Extract the [X, Y] coordinate from the center of the cell holding the provided text.  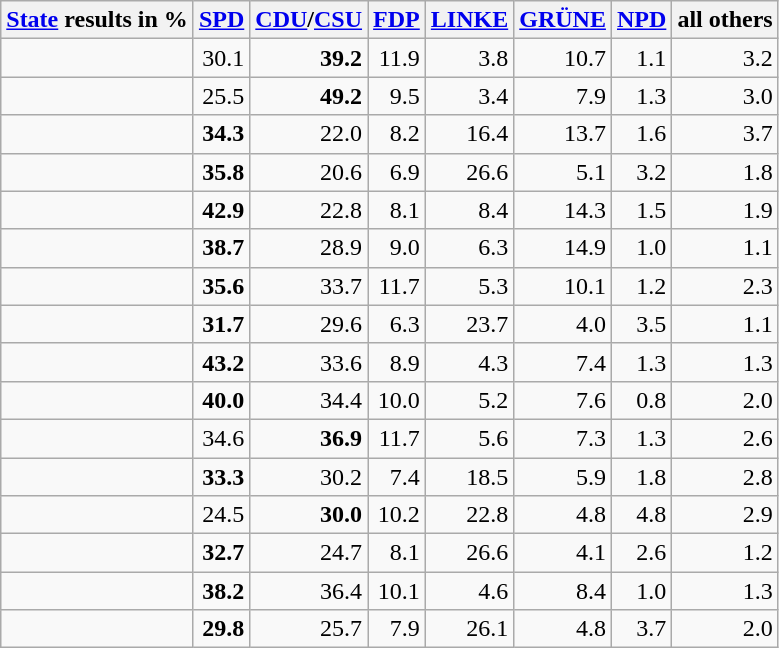
1.5 [641, 210]
29.6 [309, 324]
9.5 [397, 96]
38.2 [221, 591]
9.0 [397, 248]
13.7 [563, 134]
11.9 [397, 58]
31.7 [221, 324]
49.2 [309, 96]
26.1 [469, 629]
LINKE [469, 20]
33.6 [309, 362]
34.6 [221, 438]
6.9 [397, 172]
3.0 [725, 96]
34.4 [309, 400]
16.4 [469, 134]
1.6 [641, 134]
25.5 [221, 96]
24.5 [221, 515]
GRÜNE [563, 20]
SPD [221, 20]
0.8 [641, 400]
8.9 [397, 362]
36.9 [309, 438]
22.0 [309, 134]
30.2 [309, 477]
14.9 [563, 248]
28.9 [309, 248]
2.8 [725, 477]
7.3 [563, 438]
5.2 [469, 400]
30.1 [221, 58]
32.7 [221, 553]
State results in % [98, 20]
4.1 [563, 553]
33.3 [221, 477]
20.6 [309, 172]
43.2 [221, 362]
5.3 [469, 286]
5.6 [469, 438]
42.9 [221, 210]
34.3 [221, 134]
39.2 [309, 58]
10.0 [397, 400]
24.7 [309, 553]
FDP [397, 20]
1.9 [725, 210]
40.0 [221, 400]
23.7 [469, 324]
3.4 [469, 96]
35.6 [221, 286]
8.2 [397, 134]
35.8 [221, 172]
10.7 [563, 58]
5.9 [563, 477]
38.7 [221, 248]
4.0 [563, 324]
3.5 [641, 324]
10.2 [397, 515]
all others [725, 20]
2.9 [725, 515]
30.0 [309, 515]
36.4 [309, 591]
3.8 [469, 58]
2.3 [725, 286]
4.3 [469, 362]
29.8 [221, 629]
5.1 [563, 172]
14.3 [563, 210]
NPD [641, 20]
CDU/CSU [309, 20]
4.6 [469, 591]
18.5 [469, 477]
7.6 [563, 400]
25.7 [309, 629]
33.7 [309, 286]
